Extract the [X, Y] coordinate from the center of the cell holding the provided text.  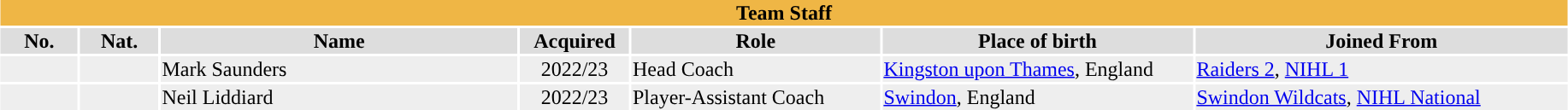
Kingston upon Thames, England [1038, 69]
Swindon Wildcats, NIHL National [1382, 97]
Player-Assistant Coach [755, 97]
Head Coach [755, 69]
Swindon, England [1038, 97]
Mark Saunders [339, 69]
No. [39, 41]
Name [339, 41]
Place of birth [1038, 41]
Neil Liddiard [339, 97]
Team Staff [783, 13]
Nat. [120, 41]
Role [755, 41]
Raiders 2, NIHL 1 [1382, 69]
Joined From [1382, 41]
Acquired [575, 41]
